For the text-containing cell, return its midpoint in [X, Y] coordinate format. 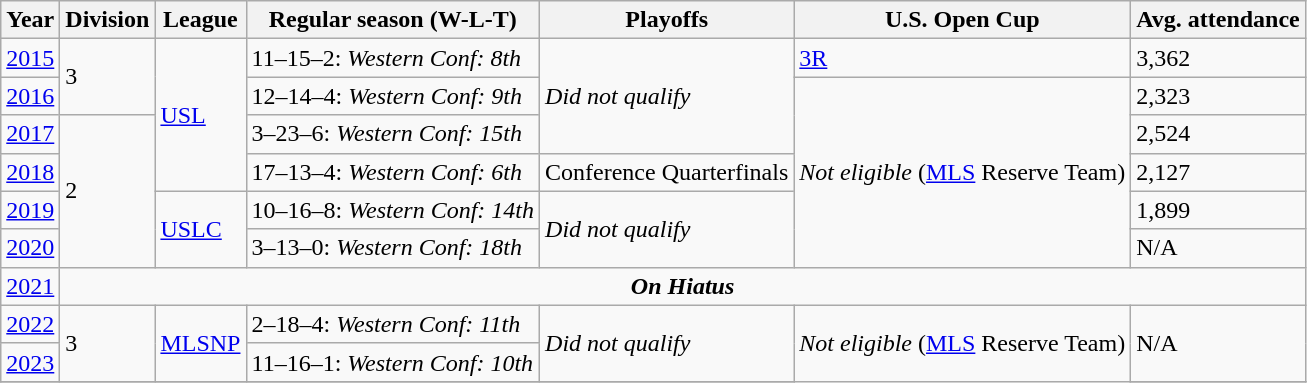
2018 [30, 172]
2015 [30, 58]
Division [108, 20]
2016 [30, 96]
U.S. Open Cup [962, 20]
Year [30, 20]
2017 [30, 134]
3,362 [1218, 58]
Avg. attendance [1218, 20]
10–16–8: Western Conf: 14th [393, 210]
2,524 [1218, 134]
3–23–6: Western Conf: 15th [393, 134]
2,127 [1218, 172]
On Hiatus [682, 286]
2 [108, 191]
MLSNP [200, 343]
USL [200, 115]
17–13–4: Western Conf: 6th [393, 172]
3R [962, 58]
12–14–4: Western Conf: 9th [393, 96]
2023 [30, 362]
11–16–1: Western Conf: 10th [393, 362]
League [200, 20]
Regular season (W-L-T) [393, 20]
2020 [30, 248]
USLC [200, 229]
2,323 [1218, 96]
2022 [30, 324]
11–15–2: Western Conf: 8th [393, 58]
Playoffs [667, 20]
2019 [30, 210]
2021 [30, 286]
Conference Quarterfinals [667, 172]
1,899 [1218, 210]
2–18–4: Western Conf: 11th [393, 324]
3–13–0: Western Conf: 18th [393, 248]
